Pinpoint the cell where the given text exists, returning its [x, y] midpoint coordinate. 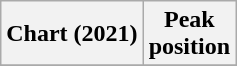
Peakposition [189, 34]
Chart (2021) [72, 34]
